Scan for the cell matching the given text and deliver its [X, Y] coordinate at center. 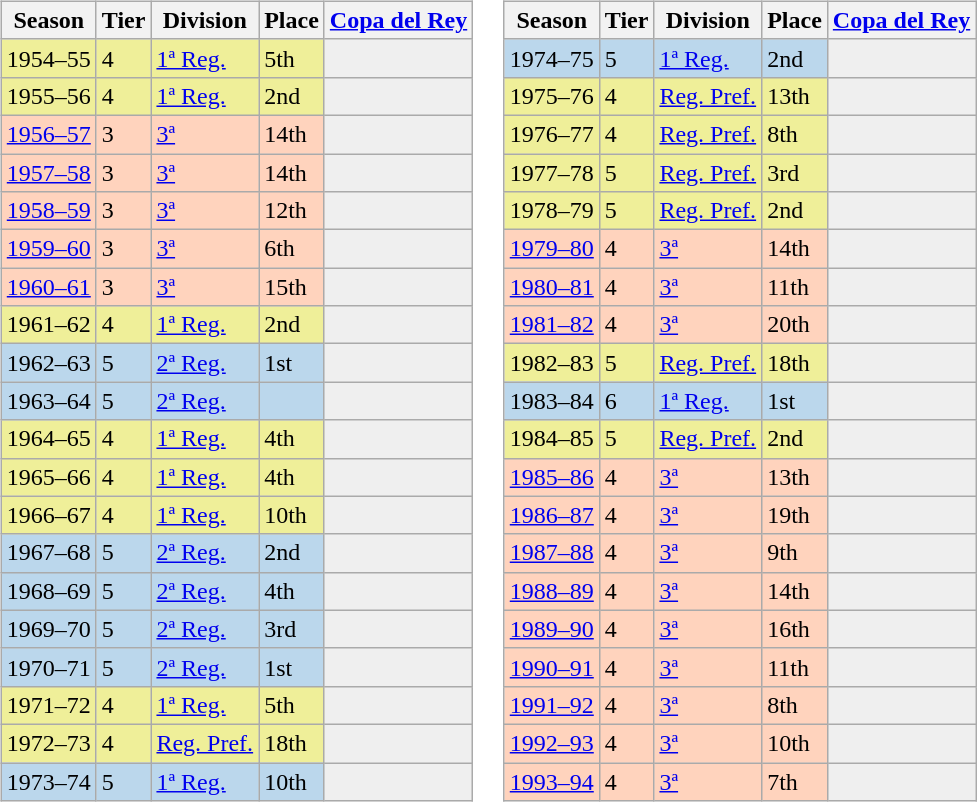
1978–79 [552, 211]
1970–71 [48, 667]
1968–69 [48, 591]
1969–70 [48, 629]
1963–64 [48, 401]
1962–63 [48, 363]
1989–90 [552, 629]
1975–76 [552, 96]
1980–81 [552, 287]
12th [292, 211]
1983–84 [552, 401]
1967–68 [48, 553]
1972–73 [48, 743]
1960–61 [48, 287]
1966–67 [48, 515]
1955–56 [48, 96]
1984–85 [552, 439]
1979–80 [552, 249]
6th [292, 249]
1985–86 [552, 477]
1991–92 [552, 705]
1981–82 [552, 325]
1965–66 [48, 477]
16th [795, 629]
1992–93 [552, 743]
1990–91 [552, 667]
6 [626, 401]
1988–89 [552, 591]
1976–77 [552, 134]
1956–57 [48, 134]
15th [292, 287]
1973–74 [48, 781]
1987–88 [552, 553]
20th [795, 325]
1977–78 [552, 173]
1957–58 [48, 173]
1958–59 [48, 211]
1961–62 [48, 325]
1982–83 [552, 363]
9th [795, 553]
19th [795, 515]
7th [795, 781]
1974–75 [552, 58]
1993–94 [552, 781]
1964–65 [48, 439]
1971–72 [48, 705]
1986–87 [552, 515]
1959–60 [48, 249]
1954–55 [48, 58]
